Locate the cell with the specified text and output its [x, y] center coordinate. 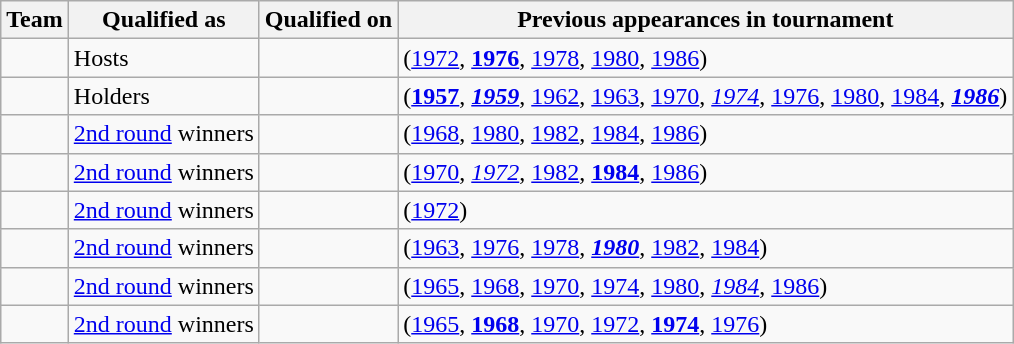
Previous appearances in tournament [706, 20]
(1965, 1968, 1970, 1974, 1980, 1984, 1986) [706, 286]
Holders [164, 96]
(1970, 1972, 1982, 1984, 1986) [706, 172]
(1972, 1976, 1978, 1980, 1986) [706, 58]
(1968, 1980, 1982, 1984, 1986) [706, 134]
(1963, 1976, 1978, 1980, 1982, 1984) [706, 248]
(1957, 1959, 1962, 1963, 1970, 1974, 1976, 1980, 1984, 1986) [706, 96]
Team [35, 20]
(1972) [706, 210]
Qualified on [328, 20]
Qualified as [164, 20]
(1965, 1968, 1970, 1972, 1974, 1976) [706, 324]
Hosts [164, 58]
